Scan for the cell matching the given text and deliver its (X, Y) coordinate at center. 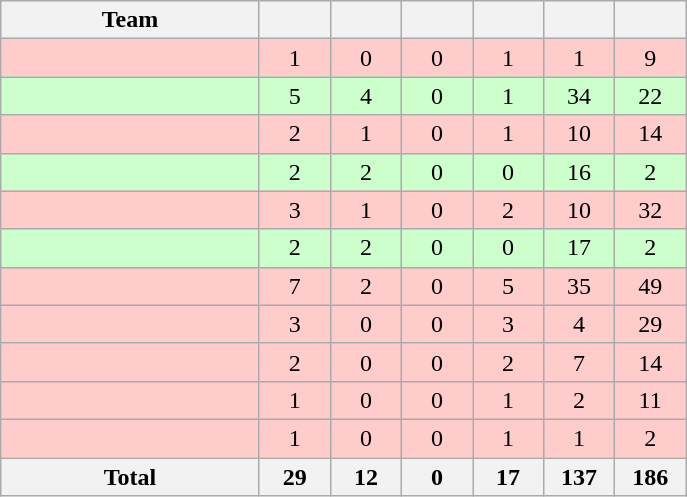
137 (580, 477)
Team (130, 20)
49 (650, 286)
186 (650, 477)
35 (580, 286)
16 (580, 172)
22 (650, 96)
11 (650, 400)
9 (650, 58)
34 (580, 96)
32 (650, 210)
Total (130, 477)
12 (366, 477)
